Pinpoint the cell where the given text exists, returning its [X, Y] midpoint coordinate. 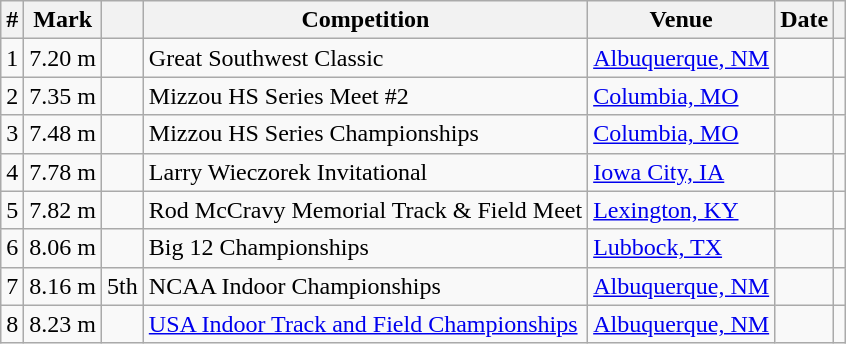
7 [12, 286]
Lexington, KY [682, 210]
8.16 m [63, 286]
6 [12, 248]
Date [804, 20]
5th [123, 286]
NCAA Indoor Championships [365, 286]
4 [12, 172]
Lubbock, TX [682, 248]
Great Southwest Classic [365, 58]
Mark [63, 20]
7.82 m [63, 210]
Iowa City, IA [682, 172]
Venue [682, 20]
8 [12, 324]
2 [12, 96]
Big 12 Championships [365, 248]
# [12, 20]
USA Indoor Track and Field Championships [365, 324]
Larry Wieczorek Invitational [365, 172]
3 [12, 134]
Rod McCravy Memorial Track & Field Meet [365, 210]
7.48 m [63, 134]
5 [12, 210]
Mizzou HS Series Meet #2 [365, 96]
7.78 m [63, 172]
1 [12, 58]
7.20 m [63, 58]
Competition [365, 20]
8.06 m [63, 248]
Mizzou HS Series Championships [365, 134]
8.23 m [63, 324]
7.35 m [63, 96]
